Scan for the cell matching the given text and deliver its (X, Y) coordinate at center. 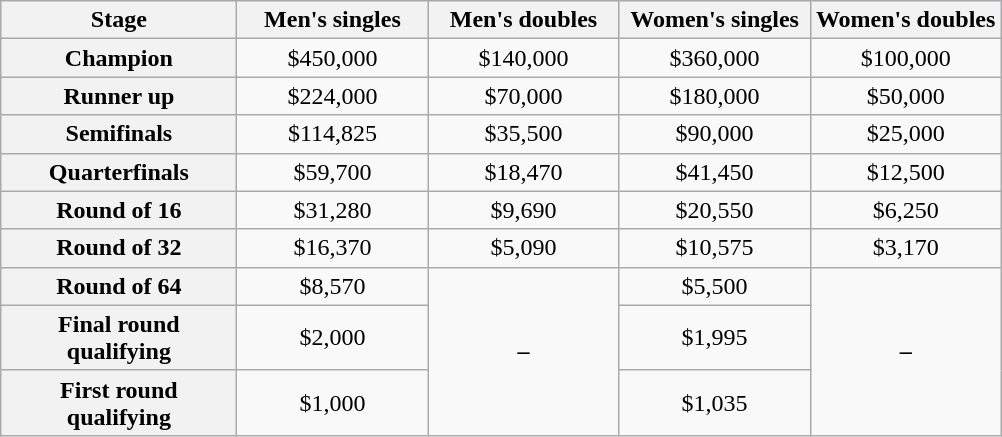
$5,500 (714, 286)
$41,450 (714, 172)
$10,575 (714, 248)
$100,000 (906, 58)
$224,000 (332, 96)
Round of 64 (119, 286)
$450,000 (332, 58)
Runner up (119, 96)
$1,000 (332, 402)
Champion (119, 58)
Semifinals (119, 134)
$50,000 (906, 96)
$6,250 (906, 210)
$360,000 (714, 58)
$180,000 (714, 96)
$90,000 (714, 134)
$9,690 (524, 210)
$3,170 (906, 248)
Women's singles (714, 20)
$114,825 (332, 134)
Men's doubles (524, 20)
$16,370 (332, 248)
Men's singles (332, 20)
$59,700 (332, 172)
$31,280 (332, 210)
$70,000 (524, 96)
Round of 16 (119, 210)
$8,570 (332, 286)
$1,995 (714, 338)
Round of 32 (119, 248)
$1,035 (714, 402)
Quarterfinals (119, 172)
Stage (119, 20)
First round qualifying (119, 402)
Women's doubles (906, 20)
Final round qualifying (119, 338)
$35,500 (524, 134)
$2,000 (332, 338)
$140,000 (524, 58)
$12,500 (906, 172)
$18,470 (524, 172)
$25,000 (906, 134)
$5,090 (524, 248)
$20,550 (714, 210)
